Provide the (X, Y) coordinate of the cell's center where the given text is located.  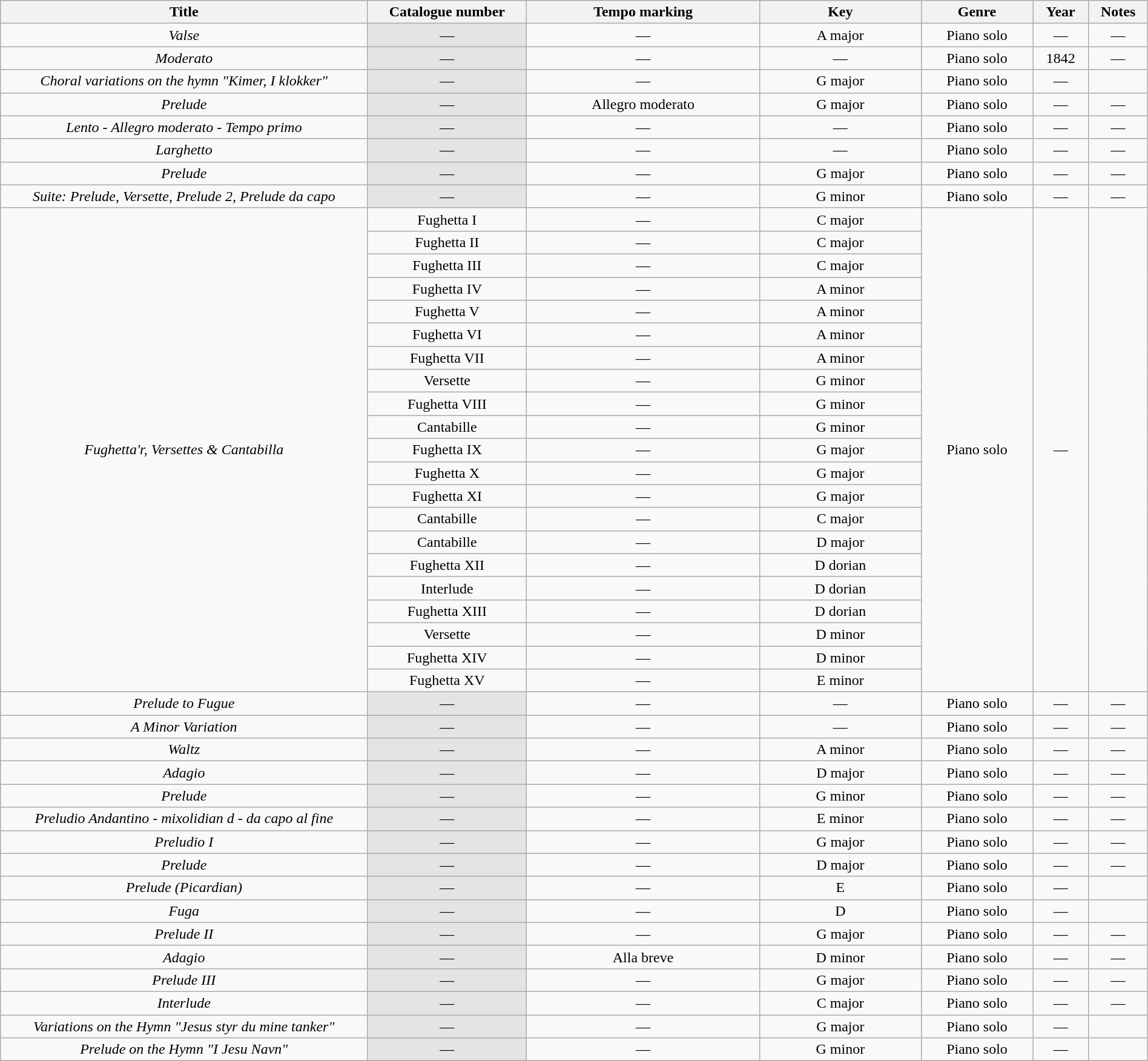
Fughetta IV (447, 289)
Moderato (184, 58)
Fughetta IX (447, 450)
Key (840, 12)
Allegro moderato (643, 104)
Variations on the Hymn "Jesus styr du mine tanker" (184, 1026)
Prelude II (184, 934)
Fughetta XIV (447, 657)
Choral variations on the hymn "Kimer, I klokker" (184, 81)
Fughetta V (447, 312)
D (840, 911)
Lento - Allegro moderato - Tempo primo (184, 127)
Genre (977, 12)
Fughetta XV (447, 681)
Waltz (184, 750)
Fughetta XI (447, 496)
A major (840, 35)
Year (1061, 12)
Fughetta III (447, 265)
Suite: Prelude, Versette, Prelude 2, Prelude da capo (184, 196)
Fughetta XII (447, 565)
Valse (184, 35)
Fughetta VII (447, 358)
Prelude on the Hymn "I Jesu Navn" (184, 1049)
Preludio I (184, 842)
Fughetta'r, Versettes & Cantabilla (184, 449)
Fughetta I (447, 219)
Fughetta VI (447, 335)
Fughetta X (447, 473)
Fughetta II (447, 242)
Alla breve (643, 957)
Prelude (Picardian) (184, 888)
Catalogue number (447, 12)
Notes (1118, 12)
Fughetta XIII (447, 611)
Larghetto (184, 150)
Prelude to Fugue (184, 704)
Prelude III (184, 980)
1842 (1061, 58)
Fughetta VIII (447, 404)
Tempo marking (643, 12)
E (840, 888)
Fuga (184, 911)
Preludio Andantino - mixolidian d - da capo al fine (184, 819)
A Minor Variation (184, 727)
Title (184, 12)
